Locate the cell with the specified text and output its [x, y] center coordinate. 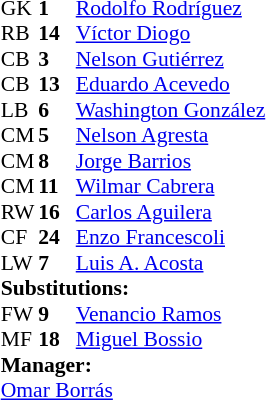
Substitutions: [133, 289]
6 [57, 110]
8 [57, 161]
Wilmar Cabrera [170, 187]
Jorge Barrios [170, 161]
14 [57, 33]
LW [20, 263]
Luis A. Acosta [170, 263]
Venancio Ramos [170, 314]
RB [20, 33]
Miguel Bossio [170, 339]
FW [20, 314]
Eduardo Acevedo [170, 85]
LB [20, 110]
RW [20, 212]
13 [57, 85]
CF [20, 237]
24 [57, 237]
18 [57, 339]
9 [57, 314]
11 [57, 187]
Nelson Agresta [170, 135]
Nelson Gutiérrez [170, 59]
Enzo Francescoli [170, 237]
Carlos Aguilera [170, 212]
MF [20, 339]
Víctor Diogo [170, 33]
Manager: [133, 365]
5 [57, 135]
7 [57, 263]
3 [57, 59]
16 [57, 212]
Washington González [170, 110]
